Search for the cell housing the specified text and yield its (x, y) center coordinate. 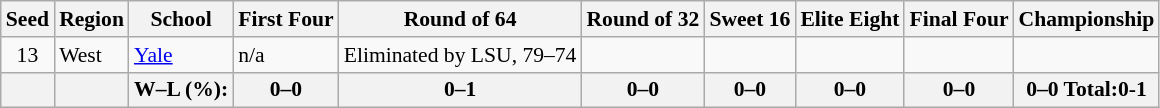
n/a (286, 55)
Championship (1087, 19)
Region (92, 19)
Yale (181, 55)
0–0 Total:0-1 (1087, 90)
Eliminated by LSU, 79–74 (460, 55)
Sweet 16 (750, 19)
W–L (%): (181, 90)
13 (28, 55)
Final Four (958, 19)
Seed (28, 19)
0–1 (460, 90)
Round of 64 (460, 19)
West (92, 55)
School (181, 19)
Round of 32 (642, 19)
Elite Eight (850, 19)
First Four (286, 19)
